Capture the cell that displays the provided text and extract its (x, y) central coordinate. 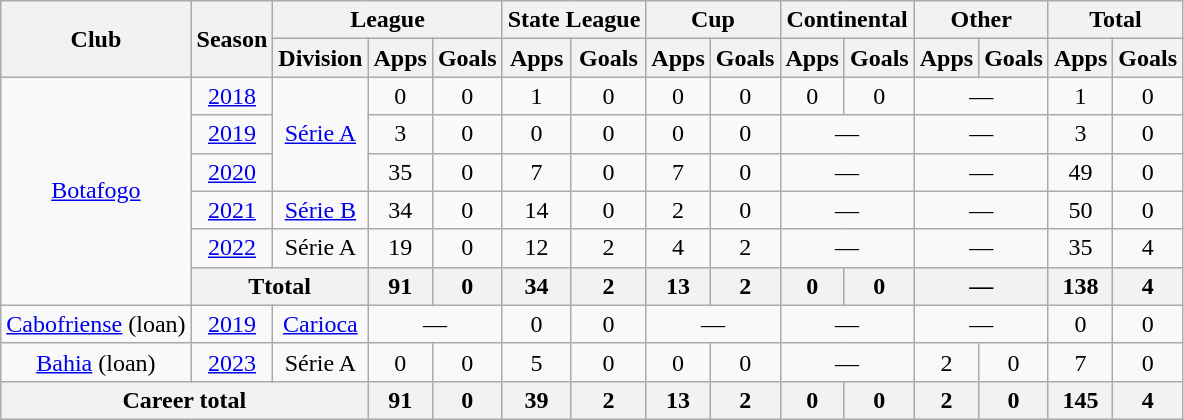
Ttotal (280, 286)
39 (536, 400)
2018 (232, 96)
19 (400, 248)
Career total (184, 400)
2020 (232, 172)
12 (536, 248)
Total (1115, 20)
Bahia (loan) (96, 362)
Série B (320, 210)
Cabofriense (loan) (96, 324)
Botafogo (96, 191)
14 (536, 210)
Continental (847, 20)
Club (96, 39)
Division (320, 58)
50 (1080, 210)
Cup (713, 20)
Other (981, 20)
5 (536, 362)
2021 (232, 210)
League (388, 20)
145 (1080, 400)
138 (1080, 286)
2022 (232, 248)
2023 (232, 362)
Season (232, 39)
State League (574, 20)
49 (1080, 172)
Carioca (320, 324)
